Detect which cell encompasses the target text, then output its [X, Y] center coordinate. 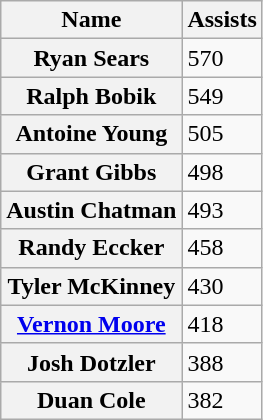
Duan Cole [92, 400]
Vernon Moore [92, 324]
493 [222, 210]
418 [222, 324]
498 [222, 172]
Grant Gibbs [92, 172]
Assists [222, 20]
Tyler McKinney [92, 286]
430 [222, 286]
382 [222, 400]
Randy Eccker [92, 248]
Ralph Bobik [92, 96]
505 [222, 134]
Antoine Young [92, 134]
Josh Dotzler [92, 362]
Name [92, 20]
458 [222, 248]
388 [222, 362]
549 [222, 96]
570 [222, 58]
Ryan Sears [92, 58]
Austin Chatman [92, 210]
